Return (X, Y) of the center of cell containing provided text 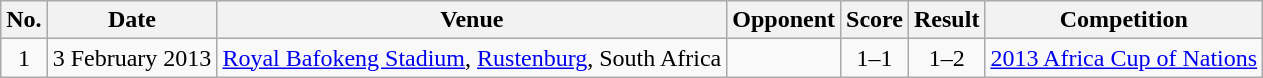
Venue (472, 20)
Score (875, 20)
1–1 (875, 58)
Royal Bafokeng Stadium, Rustenburg, South Africa (472, 58)
2013 Africa Cup of Nations (1124, 58)
3 February 2013 (132, 58)
1–2 (947, 58)
Date (132, 20)
Competition (1124, 20)
Opponent (784, 20)
Result (947, 20)
No. (24, 20)
1 (24, 58)
